Provide the [X, Y] coordinate of the cell's center where the given text is located.  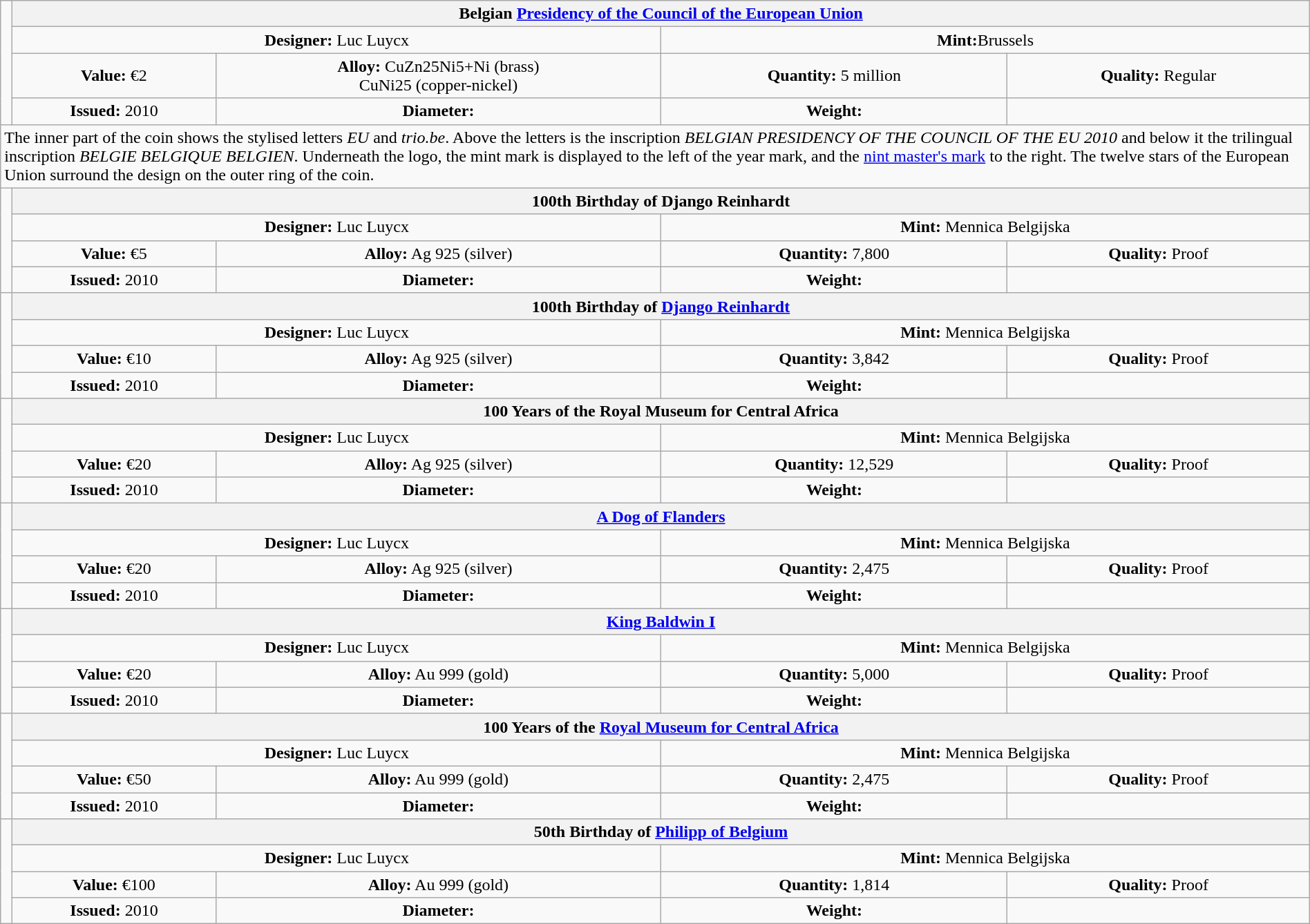
Quality: Regular [1158, 76]
Value: €100 [114, 885]
Quantity: 5,000 [835, 674]
Quantity: 1,814 [835, 885]
Alloy: CuZn25Ni5+Ni (brass)CuNi25 (copper-nickel) [438, 76]
Value: €5 [114, 253]
Value: €2 [114, 76]
Quantity: 7,800 [835, 253]
Quantity: 3,842 [835, 358]
Quantity: 5 million [835, 76]
Quantity: 12,529 [835, 464]
50th Birthday of Philipp of Belgium [661, 832]
Value: €50 [114, 779]
King Baldwin I [661, 622]
Mint:Brussels [985, 40]
Value: €10 [114, 358]
Belgian Presidency of the Council of the European Union [661, 14]
A Dog of Flanders [661, 517]
